Scan for the cell matching the given text and deliver its (X, Y) coordinate at center. 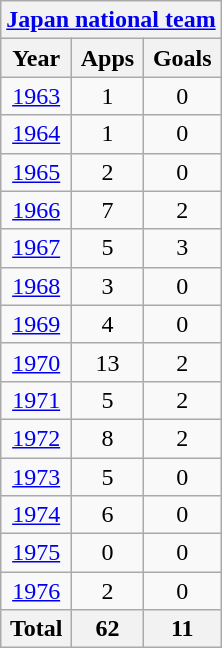
1971 (36, 400)
1964 (36, 134)
Apps (108, 58)
1967 (36, 248)
Total (36, 629)
1965 (36, 172)
13 (108, 362)
1968 (36, 286)
1969 (36, 324)
1974 (36, 515)
6 (108, 515)
1963 (36, 96)
1970 (36, 362)
Goals (182, 58)
Japan national team (111, 20)
Year (36, 58)
62 (108, 629)
11 (182, 629)
7 (108, 210)
1972 (36, 438)
1975 (36, 553)
1976 (36, 591)
4 (108, 324)
8 (108, 438)
1973 (36, 477)
1966 (36, 210)
